Capture the cell that displays the provided text and extract its (x, y) central coordinate. 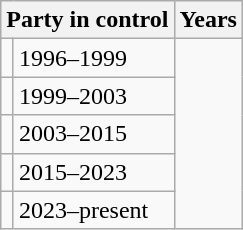
2015–2023 (94, 172)
1996–1999 (94, 58)
2003–2015 (94, 134)
2023–present (94, 210)
1999–2003 (94, 96)
Party in control (88, 20)
Years (208, 20)
